Scan for the cell matching the given text and deliver its [X, Y] coordinate at center. 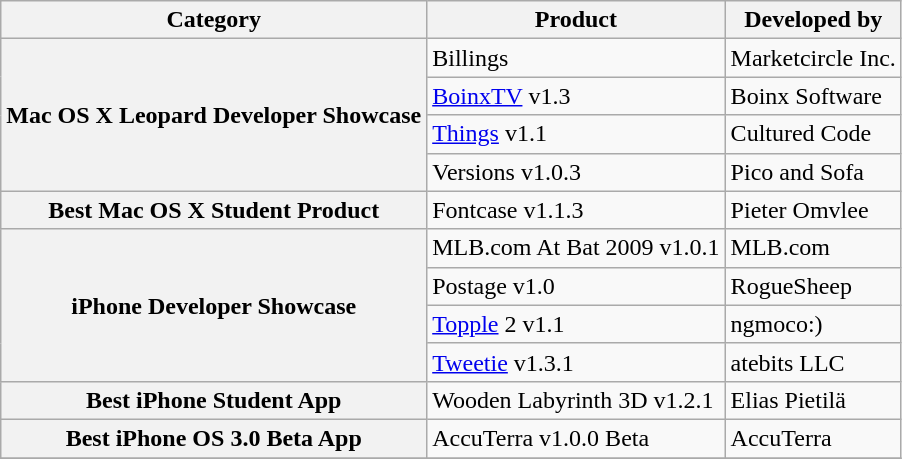
RogueSheep [813, 286]
ngmoco:) [813, 324]
MLB.com At Bat 2009 v1.0.1 [576, 248]
Topple 2 v1.1 [576, 324]
Fontcase v1.1.3 [576, 210]
iPhone Developer Showcase [214, 305]
MLB.com [813, 248]
Marketcircle Inc. [813, 58]
AccuTerra v1.0.0 Beta [576, 438]
Best iPhone Student App [214, 400]
Cultured Code [813, 134]
Best Mac OS X Student Product [214, 210]
Billings [576, 58]
Product [576, 20]
atebits LLC [813, 362]
Wooden Labyrinth 3D v1.2.1 [576, 400]
Developed by [813, 20]
Tweetie v1.3.1 [576, 362]
AccuTerra [813, 438]
Things v1.1 [576, 134]
Pieter Omvlee [813, 210]
Mac OS X Leopard Developer Showcase [214, 115]
Best iPhone OS 3.0 Beta App [214, 438]
Category [214, 20]
Versions v1.0.3 [576, 172]
Pico and Sofa [813, 172]
Boinx Software [813, 96]
BoinxTV v1.3 [576, 96]
Elias Pietilä [813, 400]
Postage v1.0 [576, 286]
